Detect which cell encompasses the target text, then output its [X, Y] center coordinate. 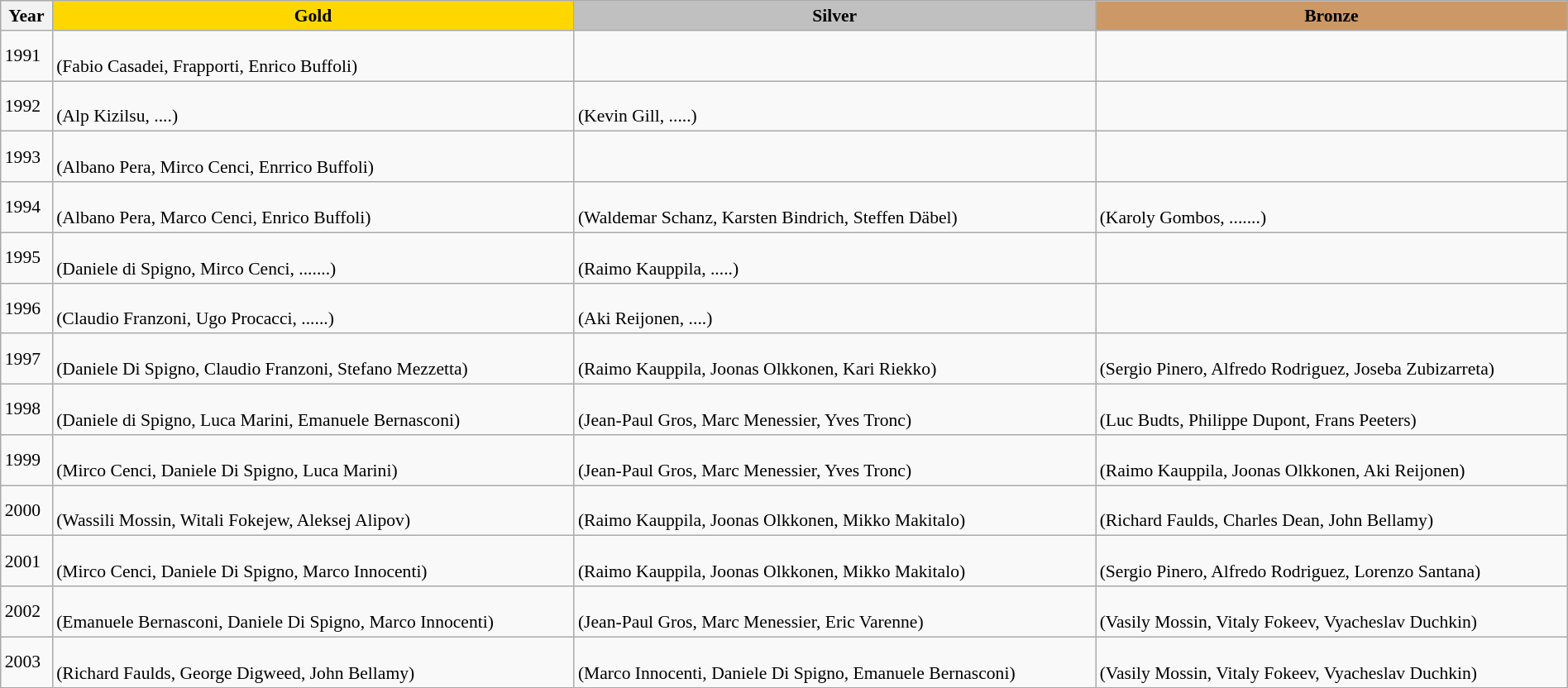
Gold [313, 16]
1993 [26, 157]
(Daniele di Spigno, Mirco Cenci, .......) [313, 258]
(Daniele Di Spigno, Claudio Franzoni, Stefano Mezzetta) [313, 359]
(Richard Faulds, George Digweed, John Bellamy) [313, 662]
(Kevin Gill, .....) [835, 106]
2003 [26, 662]
(Albano Pera, Mirco Cenci, Enrrico Buffoli) [313, 157]
(Raimo Kauppila, .....) [835, 258]
(Emanuele Bernasconi, Daniele Di Spigno, Marco Innocenti) [313, 612]
(Mirco Cenci, Daniele Di Spigno, Marco Innocenti) [313, 561]
(Wassili Mossin, Witali Fokejew, Aleksej Alipov) [313, 511]
2002 [26, 612]
1999 [26, 460]
(Raimo Kauppila, Joonas Olkkonen, Kari Riekko) [835, 359]
1995 [26, 258]
(Aki Reijonen, ....) [835, 308]
(Luc Budts, Philippe Dupont, Frans Peeters) [1331, 410]
Bronze [1331, 16]
Year [26, 16]
(Waldemar Schanz, Karsten Bindrich, Steffen Däbel) [835, 207]
2000 [26, 511]
1994 [26, 207]
1992 [26, 106]
1991 [26, 56]
2001 [26, 561]
(Sergio Pinero, Alfredo Rodriguez, Joseba Zubizarreta) [1331, 359]
(Raimo Kauppila, Joonas Olkkonen, Aki Reijonen) [1331, 460]
(Jean-Paul Gros, Marc Menessier, Eric Varenne) [835, 612]
(Daniele di Spigno, Luca Marini, Emanuele Bernasconi) [313, 410]
(Albano Pera, Marco Cenci, Enrico Buffoli) [313, 207]
(Fabio Casadei, Frapporti, Enrico Buffoli) [313, 56]
(Marco Innocenti, Daniele Di Spigno, Emanuele Bernasconi) [835, 662]
(Claudio Franzoni, Ugo Procacci, ......) [313, 308]
(Richard Faulds, Charles Dean, John Bellamy) [1331, 511]
1997 [26, 359]
(Sergio Pinero, Alfredo Rodriguez, Lorenzo Santana) [1331, 561]
(Alp Kizilsu, ....) [313, 106]
(Mirco Cenci, Daniele Di Spigno, Luca Marini) [313, 460]
1996 [26, 308]
Silver [835, 16]
(Karoly Gombos, .......) [1331, 207]
1998 [26, 410]
